Detect which cell encompasses the target text, then output its (X, Y) center coordinate. 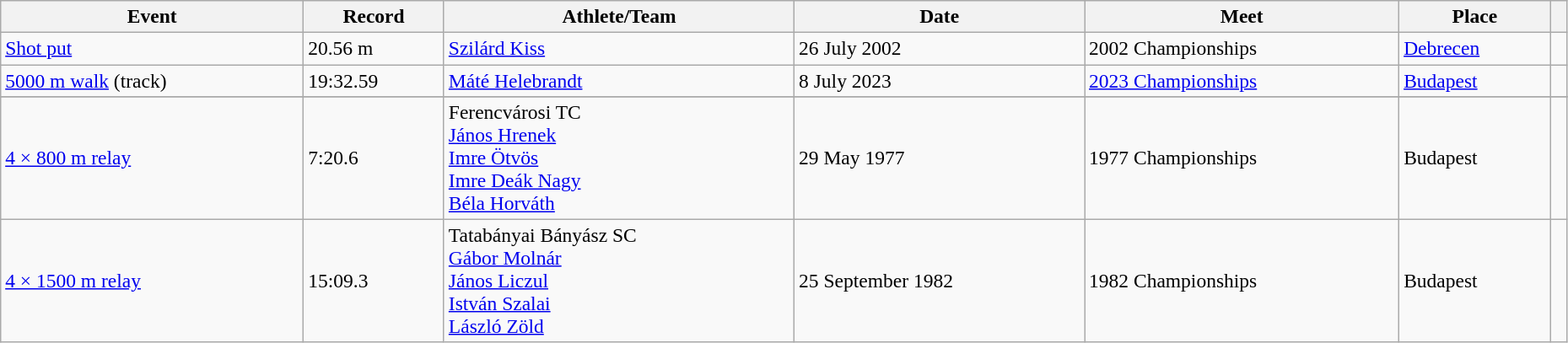
4 × 1500 m relay (152, 281)
20.56 m (374, 48)
Tatabányai Bányász SCGábor MolnárJános LiczulIstván SzalaiLászló Zöld (619, 281)
Debrecen (1474, 48)
4 × 800 m relay (152, 158)
7:20.6 (374, 158)
Event (152, 16)
Máté Helebrandt (619, 80)
29 May 1977 (940, 158)
Shot put (152, 48)
2023 Championships (1242, 80)
26 July 2002 (940, 48)
Place (1474, 16)
5000 m walk (track) (152, 80)
Ferencvárosi TCJános HrenekImre ÖtvösImre Deák NagyBéla Horváth (619, 158)
Athlete/Team (619, 16)
Date (940, 16)
Meet (1242, 16)
1982 Championships (1242, 281)
1977 Championships (1242, 158)
Szilárd Kiss (619, 48)
19:32.59 (374, 80)
Record (374, 16)
2002 Championships (1242, 48)
25 September 1982 (940, 281)
8 July 2023 (940, 80)
15:09.3 (374, 281)
